For the text-containing cell, return its midpoint in [x, y] coordinate format. 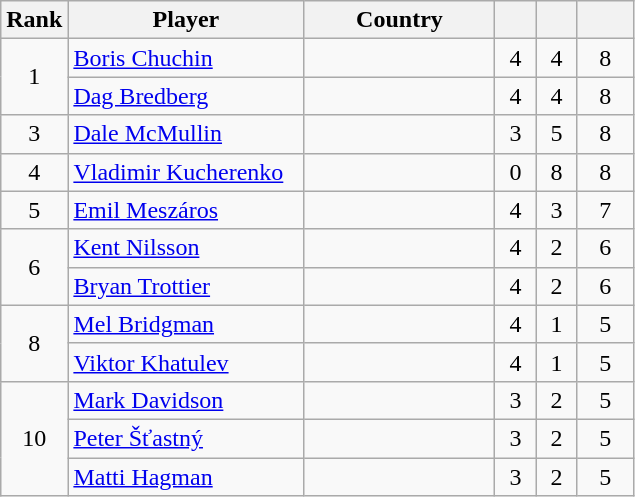
0 [516, 172]
Vladimir Kucherenko [186, 172]
Mark Davidson [186, 400]
Mel Bridgman [186, 324]
10 [34, 438]
Bryan Trottier [186, 286]
Emil Meszáros [186, 210]
Player [186, 20]
Peter Šťastný [186, 438]
Kent Nilsson [186, 248]
Viktor Khatulev [186, 362]
Boris Chuchin [186, 58]
Dag Bredberg [186, 96]
Matti Hagman [186, 477]
Rank [34, 20]
7 [605, 210]
Country [400, 20]
Dale McMullin [186, 134]
